Provide the [X, Y] coordinate of the cell's center where the given text is located.  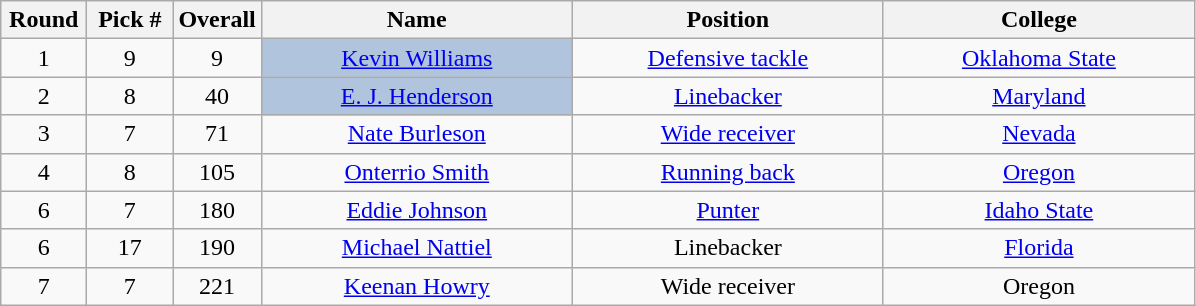
40 [217, 96]
Overall [217, 20]
1 [44, 58]
Idaho State [1038, 210]
Running back [728, 172]
E. J. Henderson [416, 96]
Round [44, 20]
2 [44, 96]
Name [416, 20]
Pick # [130, 20]
Defensive tackle [728, 58]
Kevin Williams [416, 58]
17 [130, 248]
Nevada [1038, 134]
Punter [728, 210]
Oklahoma State [1038, 58]
Michael Nattiel [416, 248]
Nate Burleson [416, 134]
College [1038, 20]
Maryland [1038, 96]
71 [217, 134]
Onterrio Smith [416, 172]
Keenan Howry [416, 286]
Florida [1038, 248]
Position [728, 20]
4 [44, 172]
3 [44, 134]
180 [217, 210]
105 [217, 172]
Eddie Johnson [416, 210]
221 [217, 286]
190 [217, 248]
